Return [X, Y] of the center of cell containing provided text 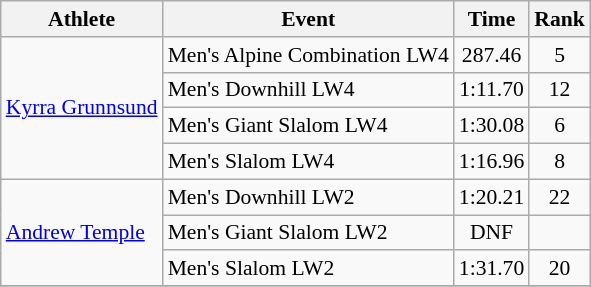
Men's Giant Slalom LW4 [308, 126]
1:16.96 [492, 162]
Event [308, 19]
22 [560, 197]
6 [560, 126]
DNF [492, 233]
1:31.70 [492, 269]
Kyrra Grunnsund [82, 108]
Men's Slalom LW2 [308, 269]
1:11.70 [492, 90]
1:30.08 [492, 126]
Men's Downhill LW2 [308, 197]
Andrew Temple [82, 232]
20 [560, 269]
287.46 [492, 55]
Time [492, 19]
1:20.21 [492, 197]
Men's Giant Slalom LW2 [308, 233]
Men's Slalom LW4 [308, 162]
8 [560, 162]
Athlete [82, 19]
5 [560, 55]
Men's Downhill LW4 [308, 90]
Rank [560, 19]
Men's Alpine Combination LW4 [308, 55]
12 [560, 90]
